Determine the [x, y] coordinate at the center of the cell enclosing the given text.  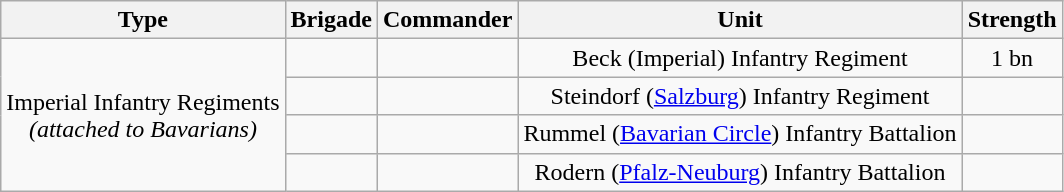
Imperial Infantry Regiments(attached to Bavarians) [143, 115]
Beck (Imperial) Infantry Regiment [740, 58]
Commander [447, 20]
Brigade [331, 20]
Rodern (Pfalz-Neuburg) Infantry Battalion [740, 172]
Type [143, 20]
Steindorf (Salzburg) Infantry Regiment [740, 96]
Rummel (Bavarian Circle) Infantry Battalion [740, 134]
Unit [740, 20]
Strength [1012, 20]
1 bn [1012, 58]
